Determine the [x, y] coordinate at the center of the cell enclosing the given text.  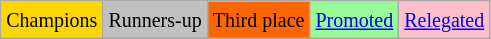
Runners-up [155, 20]
Champions [52, 20]
Relegated [444, 20]
Third place [258, 20]
Promoted [354, 20]
